From the cell containing the given text, extract its center point as (X, Y) coordinate. 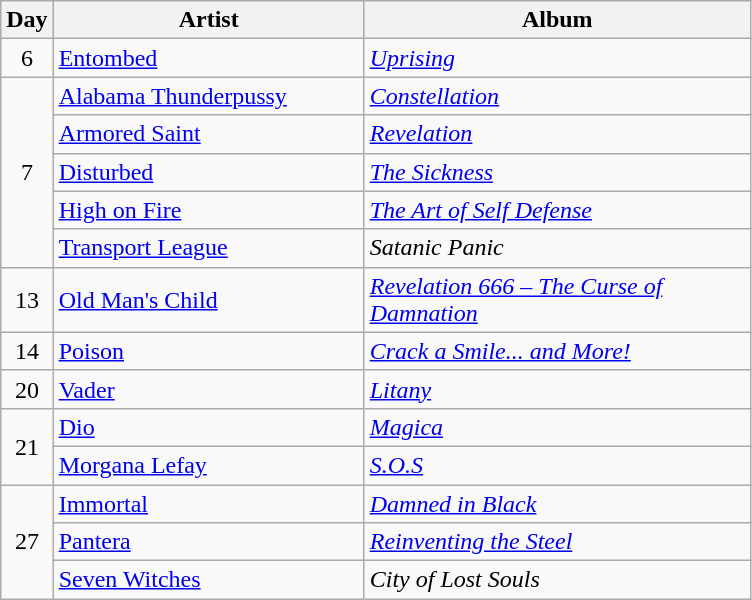
High on Fire (208, 210)
14 (27, 351)
6 (27, 58)
27 (27, 541)
Immortal (208, 503)
Reinventing the Steel (557, 542)
Artist (208, 20)
21 (27, 446)
Old Man's Child (208, 300)
S.O.S (557, 465)
20 (27, 389)
Vader (208, 389)
Satanic Panic (557, 248)
Crack a Smile... and More! (557, 351)
Damned in Black (557, 503)
Seven Witches (208, 580)
City of Lost Souls (557, 580)
Constellation (557, 96)
Uprising (557, 58)
Poison (208, 351)
Day (27, 20)
The Art of Self Defense (557, 210)
Armored Saint (208, 134)
13 (27, 300)
Transport League (208, 248)
Litany (557, 389)
Pantera (208, 542)
The Sickness (557, 172)
Revelation (557, 134)
Album (557, 20)
Alabama Thunderpussy (208, 96)
Dio (208, 427)
7 (27, 172)
Magica (557, 427)
Disturbed (208, 172)
Morgana Lefay (208, 465)
Entombed (208, 58)
Revelation 666 – The Curse of Damnation (557, 300)
